Locate the cell with the specified text and output its [x, y] center coordinate. 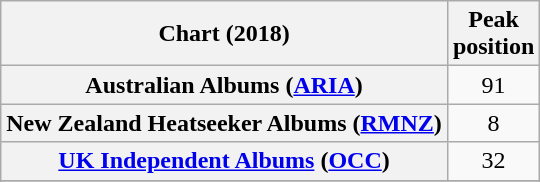
8 [493, 123]
Chart (2018) [224, 34]
UK Independent Albums (OCC) [224, 161]
Australian Albums (ARIA) [224, 85]
32 [493, 161]
New Zealand Heatseeker Albums (RMNZ) [224, 123]
Peakposition [493, 34]
91 [493, 85]
